Pinpoint the cell where the given text exists, returning its (x, y) midpoint coordinate. 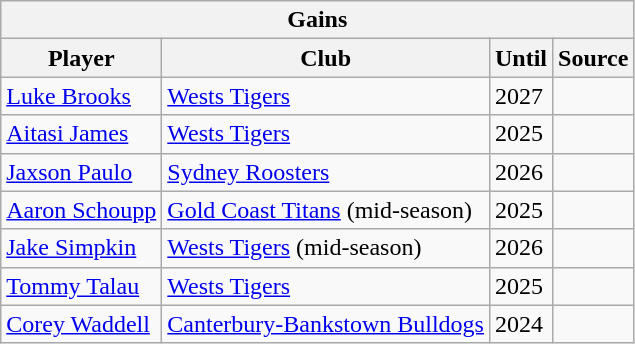
Gains (318, 20)
Luke Brooks (82, 96)
2024 (520, 324)
Sydney Roosters (326, 172)
Corey Waddell (82, 324)
Gold Coast Titans (mid-season) (326, 210)
Jake Simpkin (82, 248)
Wests Tigers (mid-season) (326, 248)
Player (82, 58)
Tommy Talau (82, 286)
Aitasi James (82, 134)
Jaxson Paulo (82, 172)
Aaron Schoupp (82, 210)
Until (520, 58)
Club (326, 58)
Source (594, 58)
2027 (520, 96)
Canterbury-Bankstown Bulldogs (326, 324)
